Scan for the cell matching the given text and deliver its (X, Y) coordinate at center. 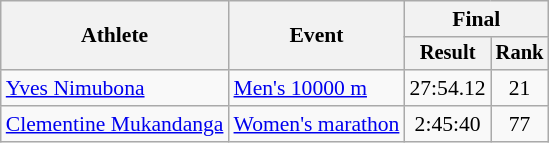
Clementine Mukandanga (115, 124)
Women's marathon (316, 124)
27:54.12 (447, 88)
2:45:40 (447, 124)
21 (520, 88)
Athlete (115, 36)
Final (476, 19)
Yves Nimubona (115, 88)
Event (316, 36)
77 (520, 124)
Rank (520, 54)
Men's 10000 m (316, 88)
Result (447, 54)
